Extract the [x, y] coordinate from the center of the cell holding the provided text.  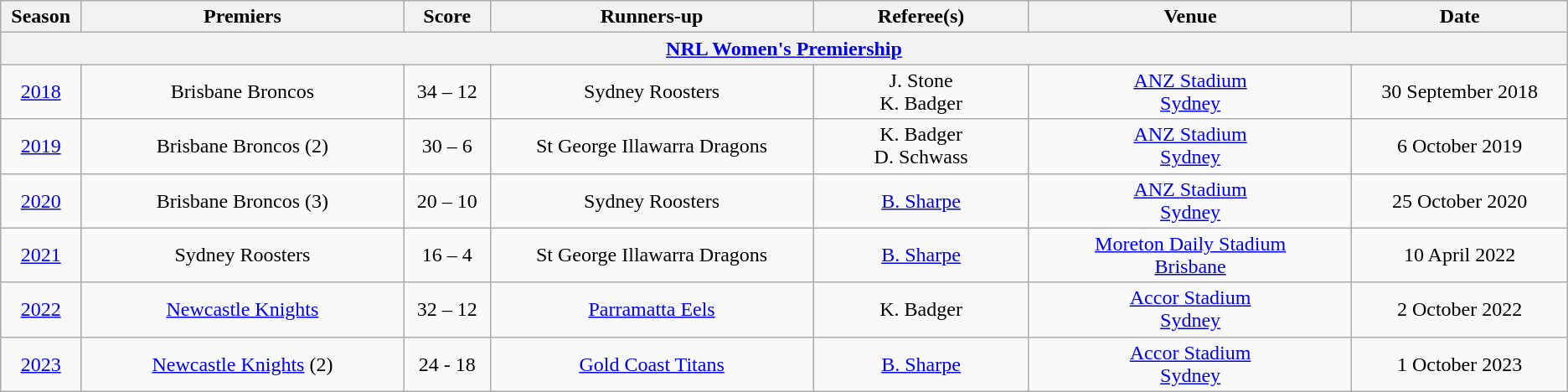
Venue [1190, 17]
2022 [41, 310]
Premiers [243, 17]
Brisbane Broncos (2) [243, 146]
Gold Coast Titans [652, 364]
2021 [41, 255]
Referee(s) [921, 17]
24 - 18 [447, 364]
J. StoneK. Badger [921, 92]
10 April 2022 [1459, 255]
Newcastle Knights [243, 310]
Season [41, 17]
2018 [41, 92]
2 October 2022 [1459, 310]
16 – 4 [447, 255]
Newcastle Knights (2) [243, 364]
Parramatta Eels [652, 310]
2023 [41, 364]
NRL Women's Premiership [784, 49]
Moreton Daily StadiumBrisbane [1190, 255]
2019 [41, 146]
Brisbane Broncos [243, 92]
34 – 12 [447, 92]
30 September 2018 [1459, 92]
Date [1459, 17]
25 October 2020 [1459, 201]
Brisbane Broncos (3) [243, 201]
1 October 2023 [1459, 364]
2020 [41, 201]
20 – 10 [447, 201]
K. Badger [921, 310]
K. BadgerD. Schwass [921, 146]
Score [447, 17]
Runners-up [652, 17]
6 October 2019 [1459, 146]
30 – 6 [447, 146]
32 – 12 [447, 310]
